Identify which cell holds the provided text, then report its (X, Y) central coordinate. 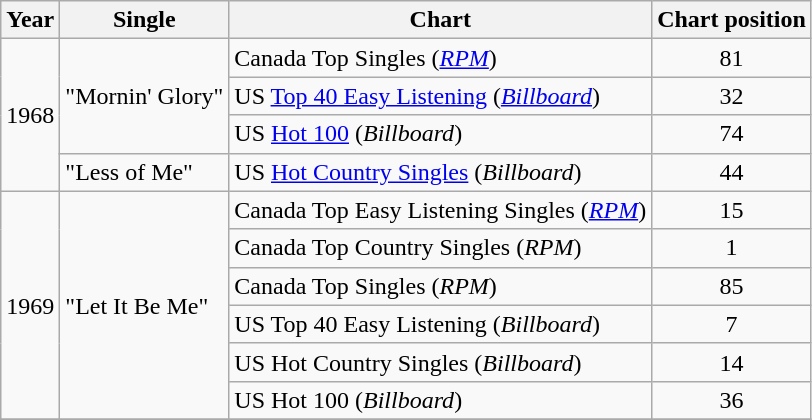
Chart (440, 20)
1 (732, 248)
44 (732, 172)
Canada Top Easy Listening Singles (RPM) (440, 210)
74 (732, 134)
14 (732, 362)
15 (732, 210)
"Mornin' Glory" (144, 96)
32 (732, 96)
"Let It Be Me" (144, 305)
"Less of Me" (144, 172)
85 (732, 286)
Year (30, 20)
1968 (30, 115)
1969 (30, 305)
Canada Top Country Singles (RPM) (440, 248)
Single (144, 20)
36 (732, 400)
7 (732, 324)
81 (732, 58)
Chart position (732, 20)
